Capture the cell that displays the provided text and extract its [X, Y] central coordinate. 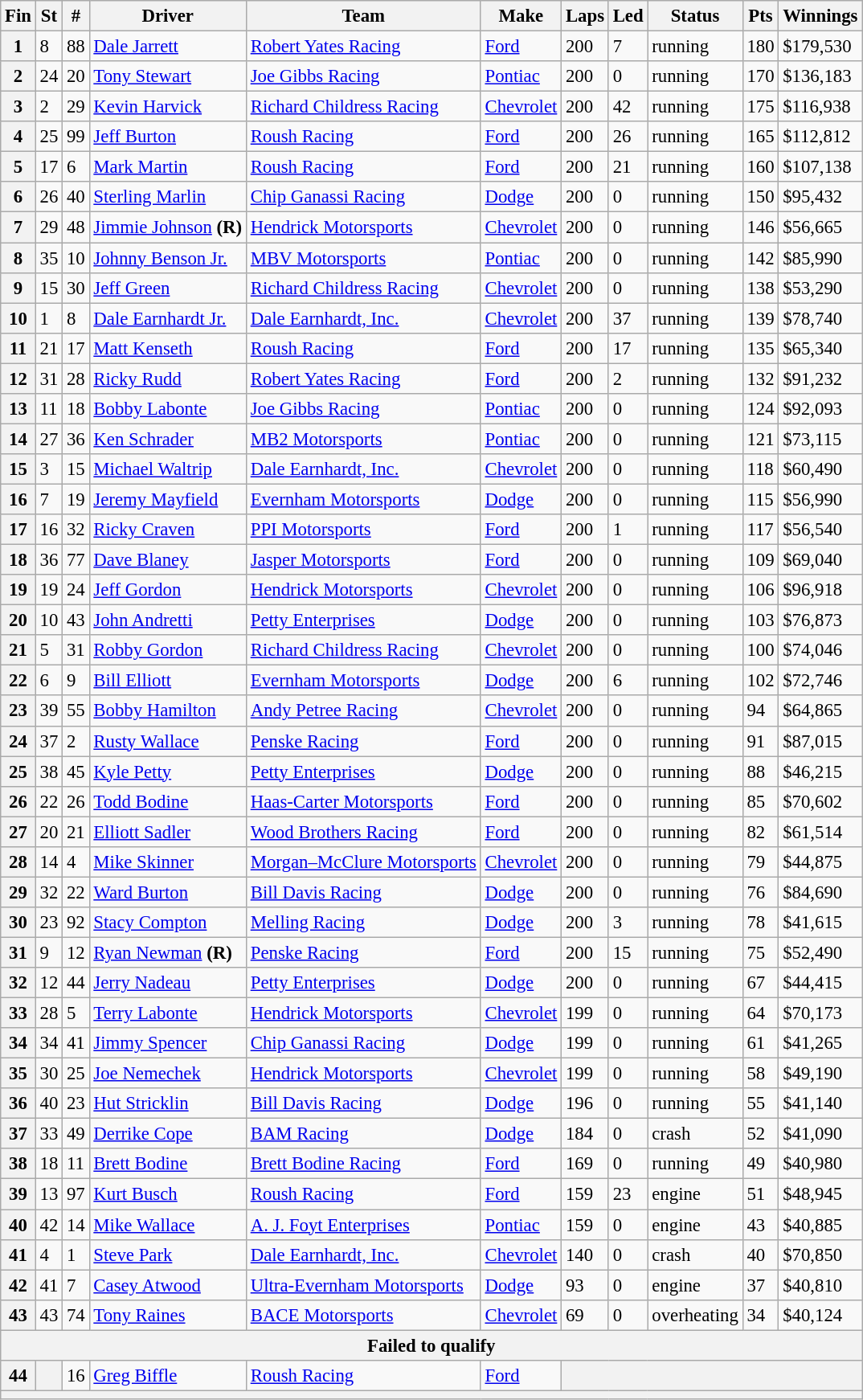
196 [585, 1103]
$65,340 [820, 348]
109 [760, 560]
Tony Raines [167, 1315]
Mike Wallace [167, 1225]
$53,290 [820, 288]
Wood Brothers Racing [363, 832]
# [76, 16]
91 [760, 741]
138 [760, 288]
Make [521, 16]
$107,138 [820, 167]
Steve Park [167, 1255]
Michael Waltrip [167, 469]
$91,232 [820, 379]
MB2 Motorsports [363, 439]
$92,093 [820, 409]
$52,490 [820, 952]
$40,124 [820, 1315]
132 [760, 379]
Sterling Marlin [167, 197]
Dale Jarrett [167, 47]
Kurt Busch [167, 1194]
Mark Martin [167, 167]
Terry Labonte [167, 1013]
79 [760, 862]
$76,873 [820, 620]
$56,665 [820, 227]
Brett Bodine [167, 1165]
Dale Earnhardt Jr. [167, 318]
77 [76, 560]
170 [760, 76]
Elliott Sadler [167, 832]
Haas-Carter Motorsports [363, 801]
MBV Motorsports [363, 258]
$95,432 [820, 197]
$85,990 [820, 258]
$87,015 [820, 741]
106 [760, 590]
92 [76, 923]
175 [760, 107]
Jeff Gordon [167, 590]
$41,265 [820, 1043]
180 [760, 47]
$70,173 [820, 1013]
Dave Blaney [167, 560]
74 [76, 1315]
Kevin Harvick [167, 107]
$69,040 [820, 560]
$70,850 [820, 1255]
$73,115 [820, 439]
$56,990 [820, 499]
102 [760, 681]
99 [76, 137]
Ricky Rudd [167, 379]
Jimmie Johnson (R) [167, 227]
$136,183 [820, 76]
Melling Racing [363, 923]
124 [760, 409]
142 [760, 258]
94 [760, 711]
150 [760, 197]
Jeremy Mayfield [167, 499]
Ricky Craven [167, 530]
$74,046 [820, 650]
97 [76, 1194]
$40,810 [820, 1285]
$56,540 [820, 530]
$61,514 [820, 832]
Bobby Labonte [167, 409]
58 [760, 1074]
75 [760, 952]
Tony Stewart [167, 76]
Pts [760, 16]
48 [76, 227]
Bobby Hamilton [167, 711]
$41,615 [820, 923]
184 [585, 1134]
Ultra-Evernham Motorsports [363, 1285]
Team [363, 16]
146 [760, 227]
$64,865 [820, 711]
$48,945 [820, 1194]
Todd Bodine [167, 801]
67 [760, 983]
169 [585, 1165]
135 [760, 348]
Jerry Nadeau [167, 983]
139 [760, 318]
$41,140 [820, 1103]
Joe Nemechek [167, 1074]
100 [760, 650]
A. J. Foyt Enterprises [363, 1225]
Robby Gordon [167, 650]
Hut Stricklin [167, 1103]
$44,875 [820, 862]
103 [760, 620]
Failed to qualify [431, 1345]
Casey Atwood [167, 1285]
overheating [695, 1315]
Winnings [820, 16]
117 [760, 530]
$70,602 [820, 801]
BACE Motorsports [363, 1315]
121 [760, 439]
82 [760, 832]
BAM Racing [363, 1134]
$44,415 [820, 983]
Jeff Burton [167, 137]
$72,746 [820, 681]
St [48, 16]
$46,215 [820, 772]
Status [695, 16]
PPI Motorsports [363, 530]
61 [760, 1043]
Fin [18, 16]
78 [760, 923]
Stacy Compton [167, 923]
140 [585, 1255]
$40,980 [820, 1165]
Morgan–McClure Motorsports [363, 862]
93 [585, 1285]
$60,490 [820, 469]
160 [760, 167]
Rusty Wallace [167, 741]
Bill Elliott [167, 681]
$49,190 [820, 1074]
115 [760, 499]
$41,090 [820, 1134]
Derrike Cope [167, 1134]
76 [760, 892]
Jimmy Spencer [167, 1043]
51 [760, 1194]
Ryan Newman (R) [167, 952]
$116,938 [820, 107]
$40,885 [820, 1225]
$96,918 [820, 590]
45 [76, 772]
Johnny Benson Jr. [167, 258]
Ken Schrader [167, 439]
118 [760, 469]
Brett Bodine Racing [363, 1165]
Matt Kenseth [167, 348]
52 [760, 1134]
$179,530 [820, 47]
Andy Petree Racing [363, 711]
Jasper Motorsports [363, 560]
Jeff Green [167, 288]
85 [760, 801]
Driver [167, 16]
165 [760, 137]
$84,690 [820, 892]
69 [585, 1315]
John Andretti [167, 620]
$112,812 [820, 137]
Led [628, 16]
Laps [585, 16]
64 [760, 1013]
Mike Skinner [167, 862]
Greg Biffle [167, 1376]
Ward Burton [167, 892]
Kyle Petty [167, 772]
$78,740 [820, 318]
